Return (X, Y) of the center of cell containing provided text 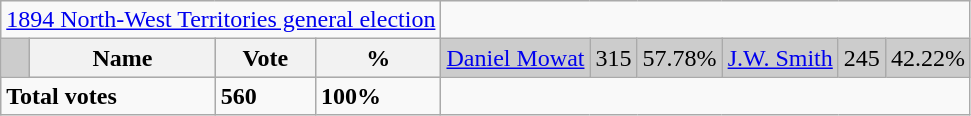
1894 North-West Territories general election (221, 20)
Total votes (108, 96)
100% (378, 96)
% (378, 58)
315 (614, 58)
Vote (265, 58)
Name (123, 58)
560 (265, 96)
J.W. Smith (780, 58)
42.22% (928, 58)
Daniel Mowat (516, 58)
57.78% (680, 58)
245 (862, 58)
